Provide the (x, y) coordinate of the cell's center where the given text is located.  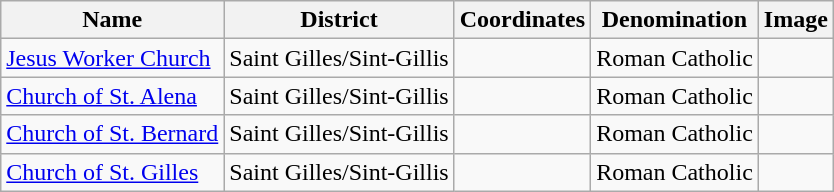
Jesus Worker Church (112, 58)
Church of St. Bernard (112, 134)
Name (112, 20)
District (339, 20)
Church of St. Alena (112, 96)
Denomination (675, 20)
Coordinates (522, 20)
Church of St. Gilles (112, 172)
Image (796, 20)
